Locate the cell with the specified text and output its (X, Y) center coordinate. 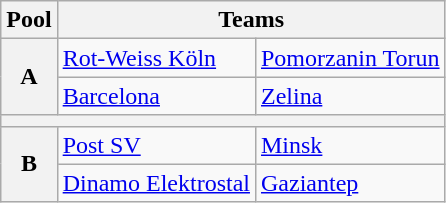
Gaziantep (350, 183)
Pomorzanin Torun (350, 58)
Post SV (156, 145)
Teams (251, 20)
Dinamo Elektrostal (156, 183)
A (29, 77)
B (29, 164)
Barcelona (156, 96)
Minsk (350, 145)
Zelina (350, 96)
Rot-Weiss Köln (156, 58)
Pool (29, 20)
